Find where the given text appears and provide that cell's center as [X, Y] coordinate. 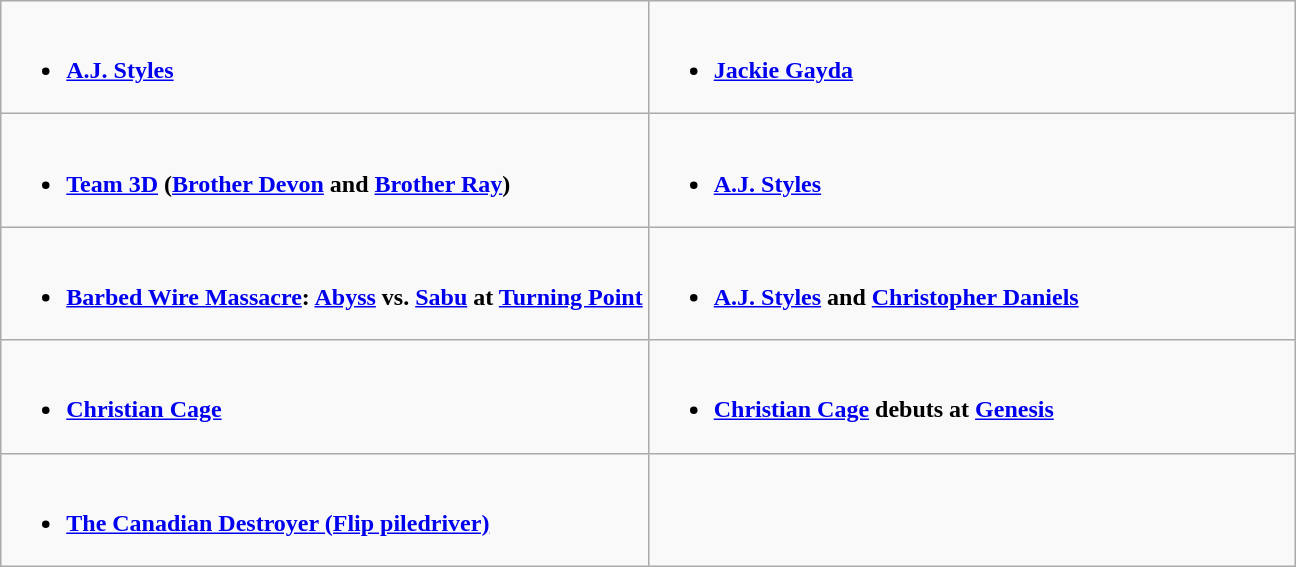
Jackie Gayda [972, 58]
Barbed Wire Massacre: Abyss vs. Sabu at Turning Point [324, 284]
The Canadian Destroyer (Flip piledriver) [324, 510]
A.J. Styles and Christopher Daniels [972, 284]
Team 3D (Brother Devon and Brother Ray) [324, 170]
Christian Cage [324, 396]
Christian Cage debuts at Genesis [972, 396]
